Capture the cell that displays the provided text and extract its (x, y) central coordinate. 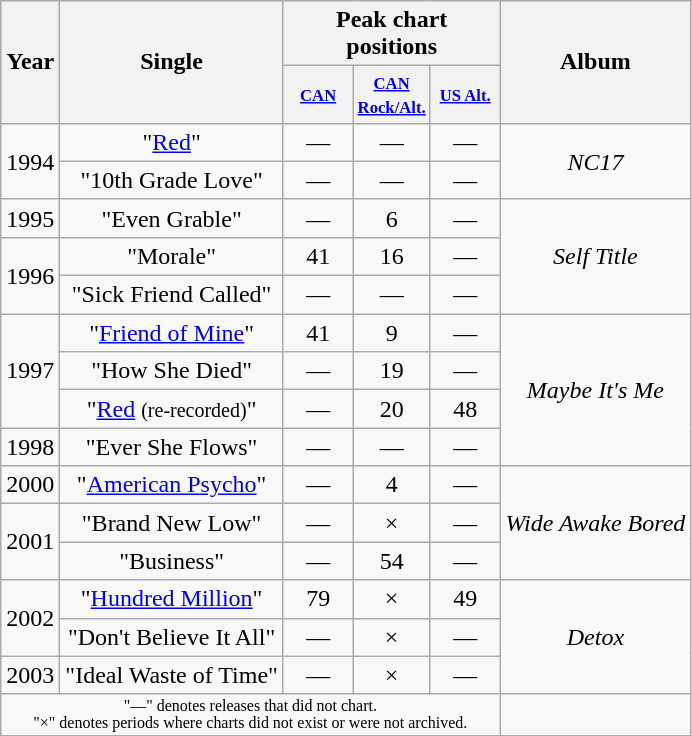
16 (392, 256)
"Ever She Flows" (172, 447)
"Don't Believe It All" (172, 637)
"Morale" (172, 256)
Single (172, 62)
"—" denotes releases that did not chart."×" denotes periods where charts did not exist or were not archived. (250, 714)
49 (464, 599)
48 (464, 409)
6 (392, 218)
2003 (30, 675)
19 (392, 371)
79 (318, 599)
Peak chart positions (391, 34)
"Hundred Million" (172, 599)
1998 (30, 447)
4 (392, 485)
"Sick Friend Called" (172, 295)
"How She Died" (172, 371)
NC17 (596, 161)
"Even Grable" (172, 218)
1997 (30, 371)
"Friend of Mine" (172, 333)
20 (392, 409)
54 (392, 561)
Album (596, 62)
"Business" (172, 561)
Self Title (596, 256)
Detox (596, 637)
US Alt. (464, 94)
CAN (318, 94)
"Red (re-recorded)" (172, 409)
"American Psycho" (172, 485)
"10th Grade Love" (172, 180)
2002 (30, 618)
1995 (30, 218)
"Red" (172, 142)
"Brand New Low" (172, 523)
Maybe It's Me (596, 390)
2000 (30, 485)
2001 (30, 542)
Wide Awake Bored (596, 523)
CAN Rock/Alt. (392, 94)
9 (392, 333)
Year (30, 62)
"Ideal Waste of Time" (172, 675)
1994 (30, 161)
1996 (30, 275)
